Find where the given text appears and provide that cell's center as [X, Y] coordinate. 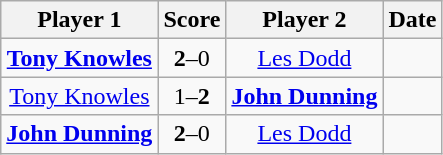
Player 2 [304, 20]
1–2 [192, 96]
Date [412, 20]
Player 1 [80, 20]
Score [192, 20]
